Return [X, Y] of the center of cell containing provided text 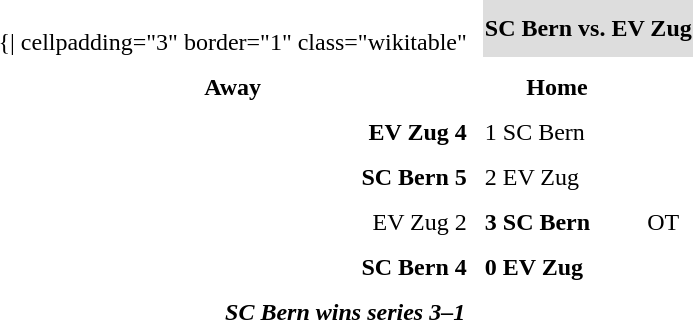
1 SC Bern [556, 132]
Home [556, 87]
SC Bern vs. EV Zug [588, 28]
0 EV Zug [556, 267]
3 SC Bern [556, 222]
2 EV Zug [556, 177]
